Detect which cell encompasses the target text, then output its [X, Y] center coordinate. 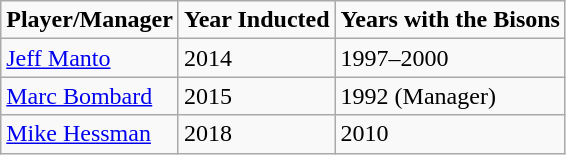
Year Inducted [256, 20]
2015 [256, 96]
Years with the Bisons [450, 20]
2010 [450, 134]
Player/Manager [90, 20]
2018 [256, 134]
1997–2000 [450, 58]
Jeff Manto [90, 58]
2014 [256, 58]
Marc Bombard [90, 96]
1992 (Manager) [450, 96]
Mike Hessman [90, 134]
